Locate the cell with the specified text and output its (X, Y) center coordinate. 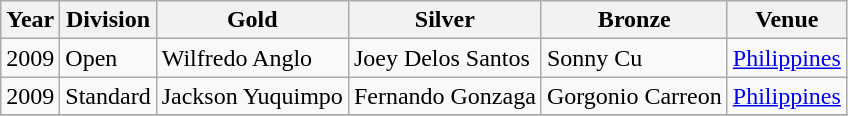
Bronze (634, 20)
Division (108, 20)
Joey Delos Santos (444, 58)
Fernando Gonzaga (444, 96)
Silver (444, 20)
Wilfredo Anglo (252, 58)
Venue (786, 20)
Gorgonio Carreon (634, 96)
Year (30, 20)
Open (108, 58)
Gold (252, 20)
Sonny Cu (634, 58)
Standard (108, 96)
Jackson Yuquimpo (252, 96)
